Locate the cell with the specified text and output its (X, Y) center coordinate. 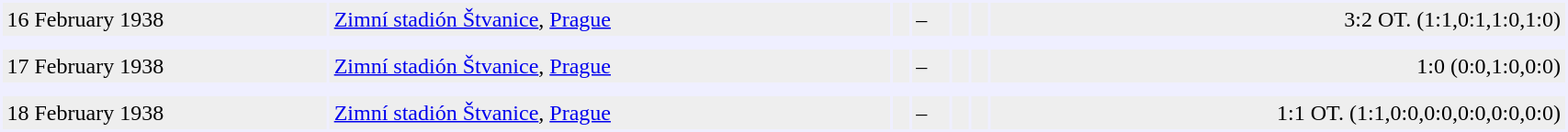
1:0 (0:0,1:0,0:0) (1277, 66)
3:2 OT. (1:1,0:1,1:0,1:0) (1277, 19)
17 February 1938 (165, 66)
16 February 1938 (165, 19)
1:1 OT. (1:1,0:0,0:0,0:0,0:0,0:0) (1277, 113)
18 February 1938 (165, 113)
